Extract the (x, y) coordinate from the center of the cell holding the provided text.  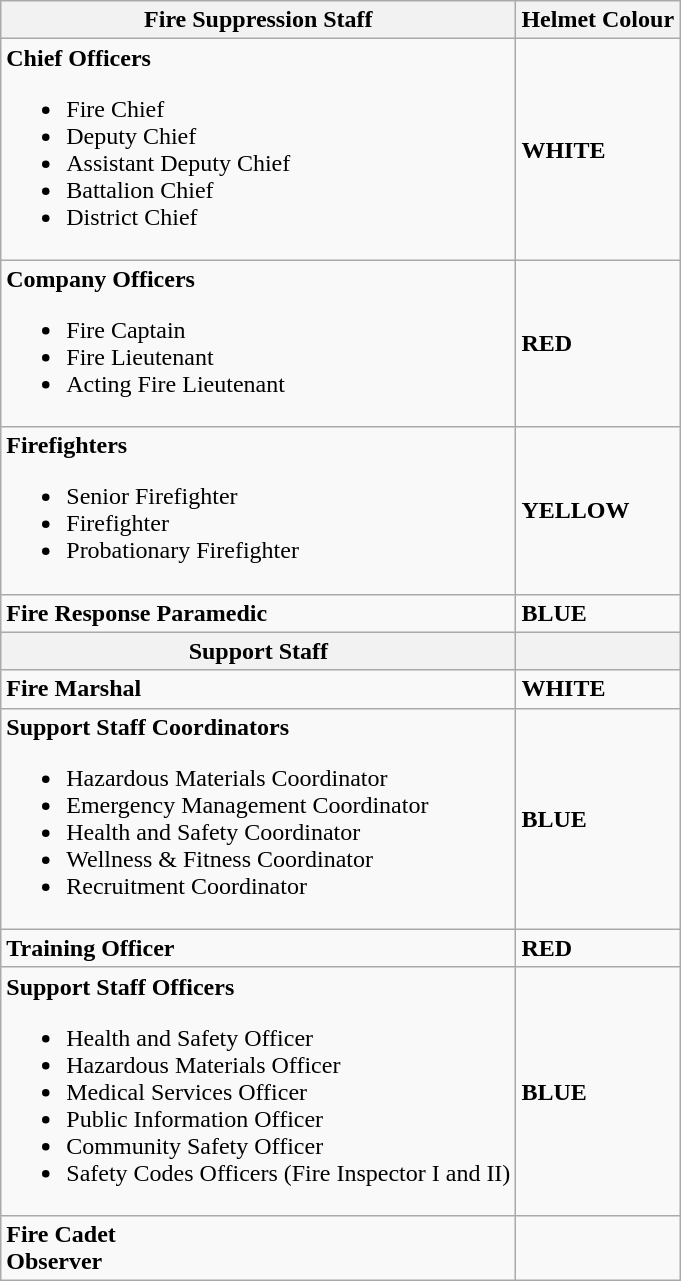
Company OfficersFire CaptainFire LieutenantActing Fire Lieutenant (258, 344)
Support Staff (258, 651)
Chief OfficersFire ChiefDeputy ChiefAssistant Deputy ChiefBattalion ChiefDistrict Chief (258, 150)
Fire Suppression Staff (258, 20)
Fire Response Paramedic (258, 613)
Fire CadetObserver (258, 1248)
Training Officer (258, 948)
FirefightersSenior FirefighterFirefighterProbationary Firefighter (258, 510)
Helmet Colour (598, 20)
YELLOW (598, 510)
Fire Marshal (258, 689)
